Output the [X, Y] coordinate of the center of the cell containing the given text.  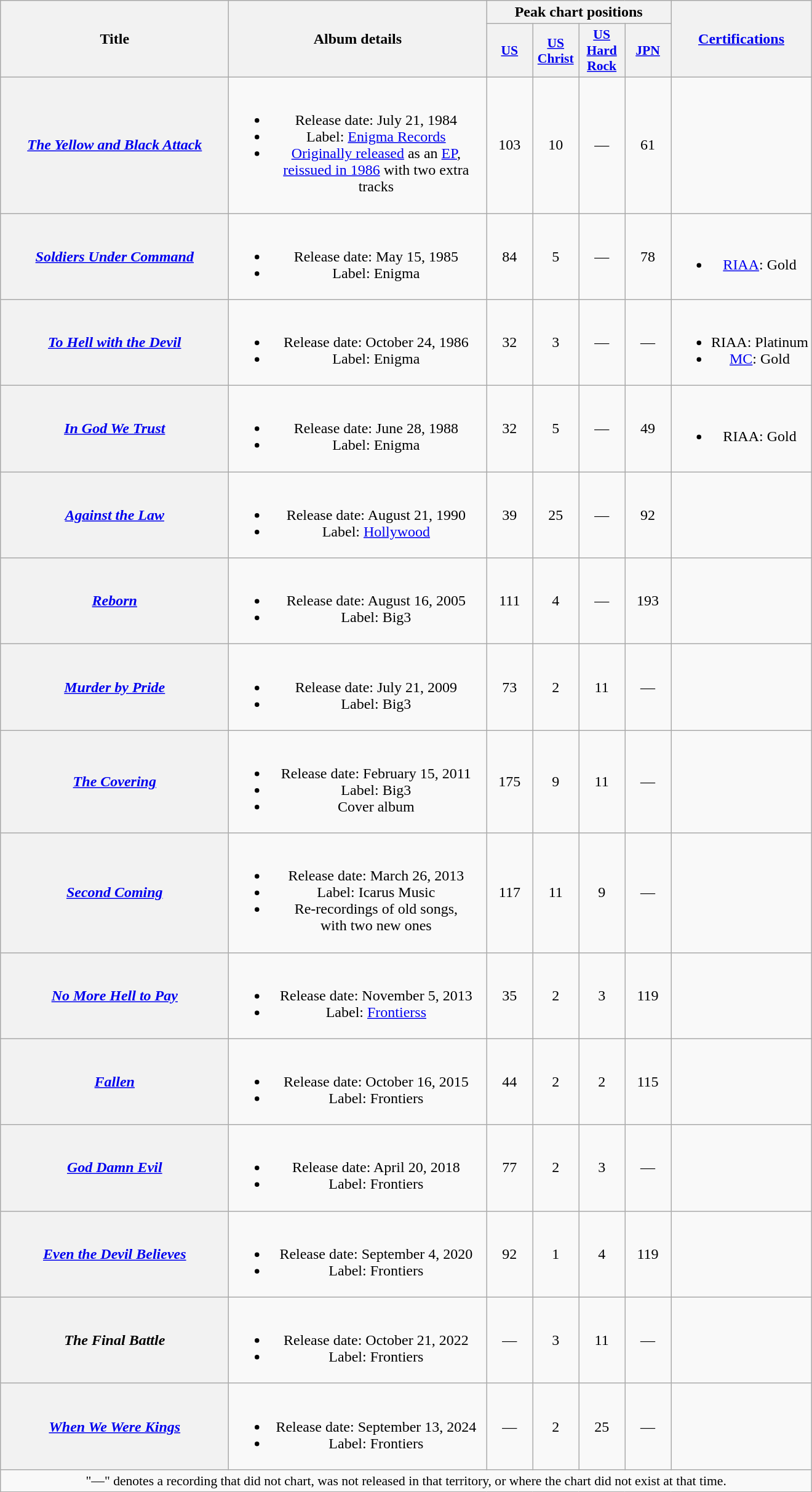
10 [556, 145]
In God We Trust [114, 429]
God Damn Evil [114, 1168]
1 [556, 1254]
"—" denotes a recording that did not chart, was not released in that territory, or where the chart did not exist at that time. [406, 1480]
The Covering [114, 781]
111 [509, 601]
Second Coming [114, 893]
USHardRock [602, 50]
117 [509, 893]
Release date: September 4, 2020Label: Frontiers [358, 1254]
When We Were Kings [114, 1426]
61 [648, 145]
The Yellow and Black Attack [114, 145]
103 [509, 145]
Release date: August 16, 2005Label: Big3 [358, 601]
Peak chart positions [579, 12]
Soldiers Under Command [114, 256]
USChrist [556, 50]
Release date: September 13, 2024Label: Frontiers [358, 1426]
Release date: March 26, 2013Label: Icarus MusicRe-recordings of old songs, with two new ones [358, 893]
Release date: July 21, 1984Label: Enigma RecordsOriginally released as an EP, reissued in 1986 with two extra tracks [358, 145]
44 [509, 1082]
JPN [648, 50]
Even the Devil Believes [114, 1254]
35 [509, 995]
Reborn [114, 601]
US [509, 50]
Release date: April 20, 2018Label: Frontiers [358, 1168]
Release date: May 15, 1985Label: Enigma [358, 256]
Title [114, 39]
RIAA: PlatinumMC: Gold [741, 343]
To Hell with the Devil [114, 343]
Release date: October 21, 2022Label: Frontiers [358, 1340]
73 [509, 687]
Release date: November 5, 2013Label: Frontierss [358, 995]
Release date: June 28, 1988Label: Enigma [358, 429]
Album details [358, 39]
Release date: February 15, 2011Label: Big3Cover album [358, 781]
175 [509, 781]
49 [648, 429]
Certifications [741, 39]
39 [509, 515]
No More Hell to Pay [114, 995]
Against the Law [114, 515]
115 [648, 1082]
193 [648, 601]
Release date: October 16, 2015Label: Frontiers [358, 1082]
Release date: July 21, 2009Label: Big3 [358, 687]
The Final Battle [114, 1340]
Release date: October 24, 1986Label: Enigma [358, 343]
Fallen [114, 1082]
77 [509, 1168]
78 [648, 256]
84 [509, 256]
Release date: August 21, 1990Label: Hollywood [358, 515]
Murder by Pride [114, 687]
